Detect which cell encompasses the target text, then output its (x, y) center coordinate. 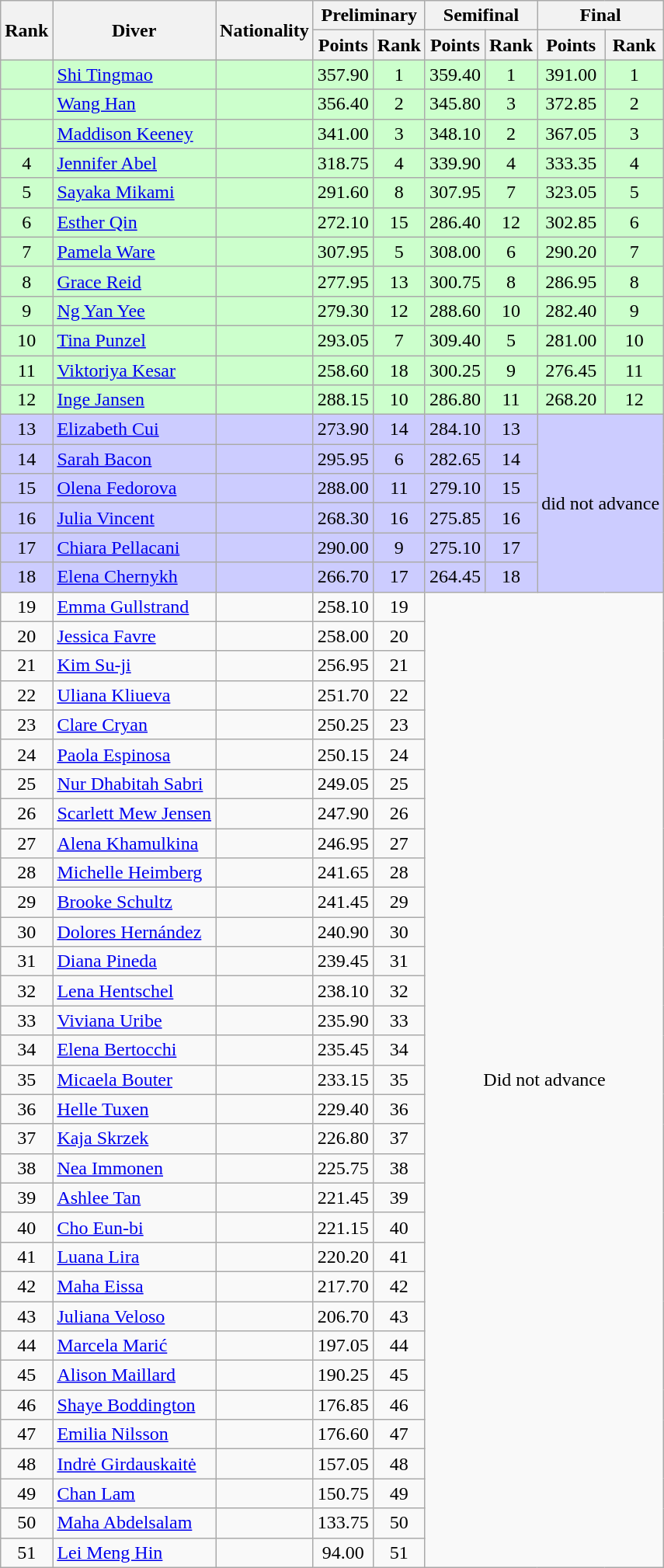
150.75 (343, 1493)
Ashlee Tan (134, 1198)
Luana Lira (134, 1257)
Pamela Ware (134, 252)
Scarlett Mew Jensen (134, 813)
Emma Gullstrand (134, 607)
282.40 (572, 311)
Julia Vincent (134, 518)
273.90 (343, 429)
Chan Lam (134, 1493)
256.95 (343, 666)
359.40 (455, 75)
233.15 (343, 1080)
Helle Tuxen (134, 1109)
Jessica Favre (134, 636)
264.45 (455, 577)
225.75 (343, 1168)
Preliminary (369, 16)
Chiara Pellacani (134, 548)
Alena Khamulkina (134, 843)
Kaja Skrzek (134, 1139)
Olena Fedorova (134, 488)
302.85 (572, 222)
235.90 (343, 1020)
246.95 (343, 843)
221.45 (343, 1198)
Clare Cryan (134, 725)
Wang Han (134, 104)
Brooke Schultz (134, 902)
Nea Immonen (134, 1168)
220.20 (343, 1257)
318.75 (343, 163)
341.00 (343, 134)
did not advance (601, 503)
Maddison Keeney (134, 134)
276.45 (572, 370)
206.70 (343, 1316)
258.10 (343, 607)
286.40 (455, 222)
258.60 (343, 370)
275.10 (455, 548)
239.45 (343, 961)
Jennifer Abel (134, 163)
Maha Abdelsalam (134, 1523)
275.85 (455, 518)
Sayaka Mikami (134, 193)
290.20 (572, 252)
Tina Punzel (134, 340)
Lei Meng Hin (134, 1552)
268.30 (343, 518)
241.65 (343, 873)
266.70 (343, 577)
Paola Espinosa (134, 754)
Semifinal (481, 16)
250.25 (343, 725)
Indrė Girdauskaitė (134, 1464)
Maha Eissa (134, 1286)
288.00 (343, 488)
241.45 (343, 902)
229.40 (343, 1109)
372.85 (572, 104)
Marcela Marić (134, 1346)
247.90 (343, 813)
Nationality (265, 30)
300.25 (455, 370)
290.00 (343, 548)
Alison Maillard (134, 1375)
279.10 (455, 488)
286.80 (455, 400)
Elizabeth Cui (134, 429)
176.60 (343, 1434)
94.00 (343, 1552)
Nur Dhabitah Sabri (134, 784)
268.20 (572, 400)
249.05 (343, 784)
238.10 (343, 991)
Emilia Nilsson (134, 1434)
Uliana Kliueva (134, 695)
282.65 (455, 459)
288.60 (455, 311)
Inge Jansen (134, 400)
Diana Pineda (134, 961)
345.80 (455, 104)
Did not advance (544, 1080)
197.05 (343, 1346)
Viktoriya Kesar (134, 370)
293.05 (343, 340)
176.85 (343, 1405)
250.15 (343, 754)
Kim Su-ji (134, 666)
258.00 (343, 636)
367.05 (572, 134)
288.15 (343, 400)
339.90 (455, 163)
272.10 (343, 222)
Dolores Hernández (134, 932)
217.70 (343, 1286)
295.95 (343, 459)
Juliana Veloso (134, 1316)
Cho Eun-bi (134, 1227)
157.05 (343, 1464)
300.75 (455, 281)
Elena Chernykh (134, 577)
286.95 (572, 281)
391.00 (572, 75)
190.25 (343, 1375)
356.40 (343, 104)
284.10 (455, 429)
Esther Qin (134, 222)
Ng Yan Yee (134, 311)
133.75 (343, 1523)
Shi Tingmao (134, 75)
291.60 (343, 193)
333.35 (572, 163)
Lena Hentschel (134, 991)
277.95 (343, 281)
221.15 (343, 1227)
308.00 (455, 252)
226.80 (343, 1139)
357.90 (343, 75)
Elena Bertocchi (134, 1050)
323.05 (572, 193)
Final (601, 16)
Michelle Heimberg (134, 873)
279.30 (343, 311)
251.70 (343, 695)
Diver (134, 30)
309.40 (455, 340)
281.00 (572, 340)
Sarah Bacon (134, 459)
Shaye Boddington (134, 1405)
Viviana Uribe (134, 1020)
348.10 (455, 134)
235.45 (343, 1050)
240.90 (343, 932)
Grace Reid (134, 281)
Micaela Bouter (134, 1080)
